Determine the [X, Y] coordinate at the center of the cell enclosing the given text.  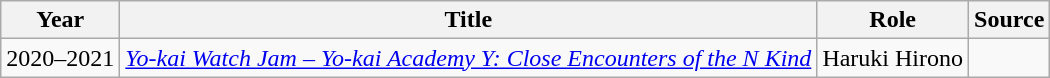
Title [468, 20]
Yo-kai Watch Jam – Yo-kai Academy Y: Close Encounters of the N Kind [468, 58]
Haruki Hirono [893, 58]
2020–2021 [60, 58]
Source [1010, 20]
Role [893, 20]
Year [60, 20]
